Detect which cell encompasses the target text, then output its (x, y) center coordinate. 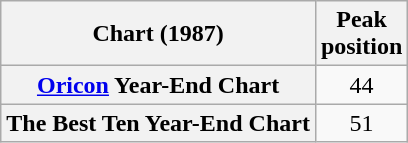
The Best Ten Year-End Chart (158, 123)
Peakposition (361, 34)
44 (361, 85)
Chart (1987) (158, 34)
Oricon Year-End Chart (158, 85)
51 (361, 123)
